Determine the [X, Y] coordinate at the center of the cell enclosing the given text.  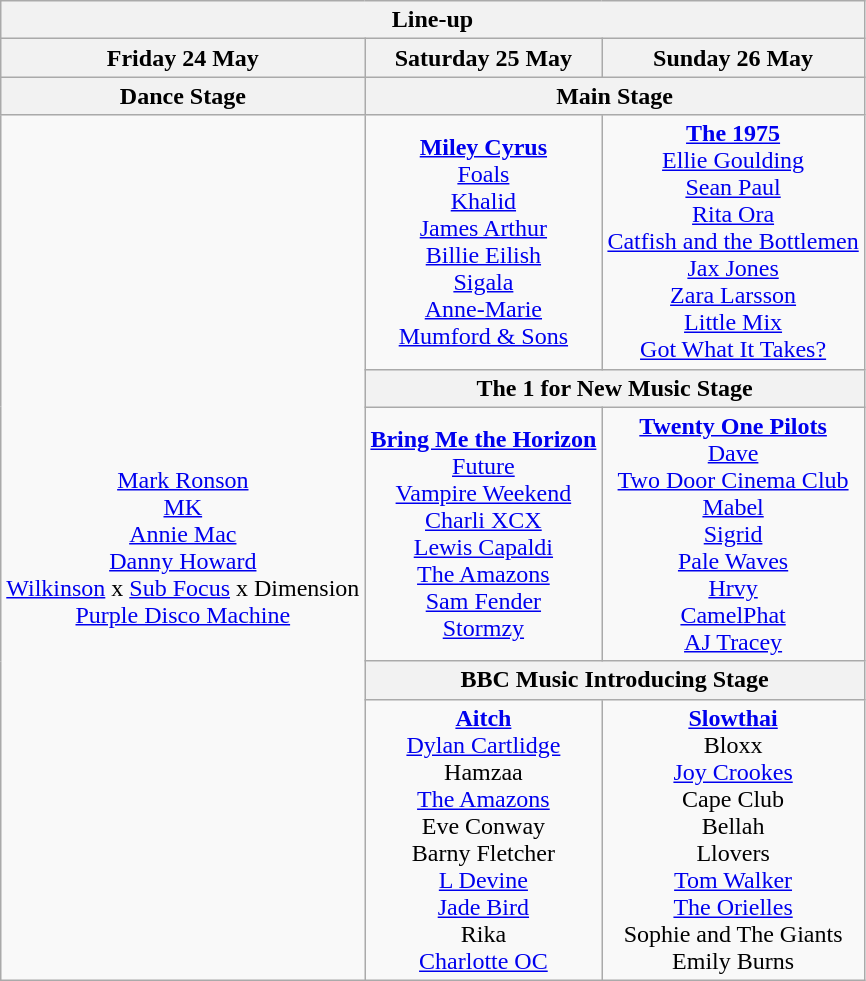
SlowthaiBloxxJoy CrookesCape ClubBellahLloversTom WalkerThe OriellesSophie and The GiantsEmily Burns [733, 840]
Mark RonsonMKAnnie MacDanny HowardWilkinson x Sub Focus x DimensionPurple Disco Machine [183, 548]
Main Stage [614, 96]
BBC Music Introducing Stage [614, 680]
Miley CyrusFoalsKhalidJames ArthurBillie EilishSigalaAnne-MarieMumford & Sons [484, 242]
Saturday 25 May [484, 58]
Dance Stage [183, 96]
Sunday 26 May [733, 58]
Friday 24 May [183, 58]
Twenty One PilotsDaveTwo Door Cinema ClubMabelSigridPale WavesHrvyCamelPhatAJ Tracey [733, 534]
The 1 for New Music Stage [614, 388]
Line-up [433, 20]
Bring Me the HorizonFutureVampire WeekendCharli XCXLewis CapaldiThe AmazonsSam FenderStormzy [484, 534]
AitchDylan CartlidgeHamzaaThe AmazonsEve ConwayBarny FletcherL DevineJade BirdRikaCharlotte OC [484, 840]
The 1975Ellie GouldingSean PaulRita OraCatfish and the BottlemenJax JonesZara LarssonLittle MixGot What It Takes? [733, 242]
